Extract the (X, Y) coordinate from the center of the cell holding the provided text.  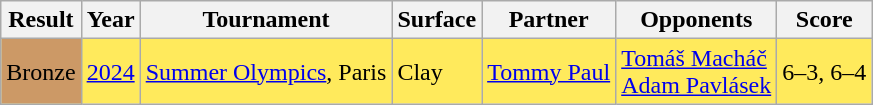
Opponents (696, 20)
Tournament (266, 20)
Surface (437, 20)
Clay (437, 72)
Bronze (41, 72)
2024 (110, 72)
Tomáš Macháč Adam Pavlásek (696, 72)
Year (110, 20)
Partner (549, 20)
6–3, 6–4 (824, 72)
Score (824, 20)
Tommy Paul (549, 72)
Result (41, 20)
Summer Olympics, Paris (266, 72)
